Determine the [x, y] coordinate at the center of the cell enclosing the given text.  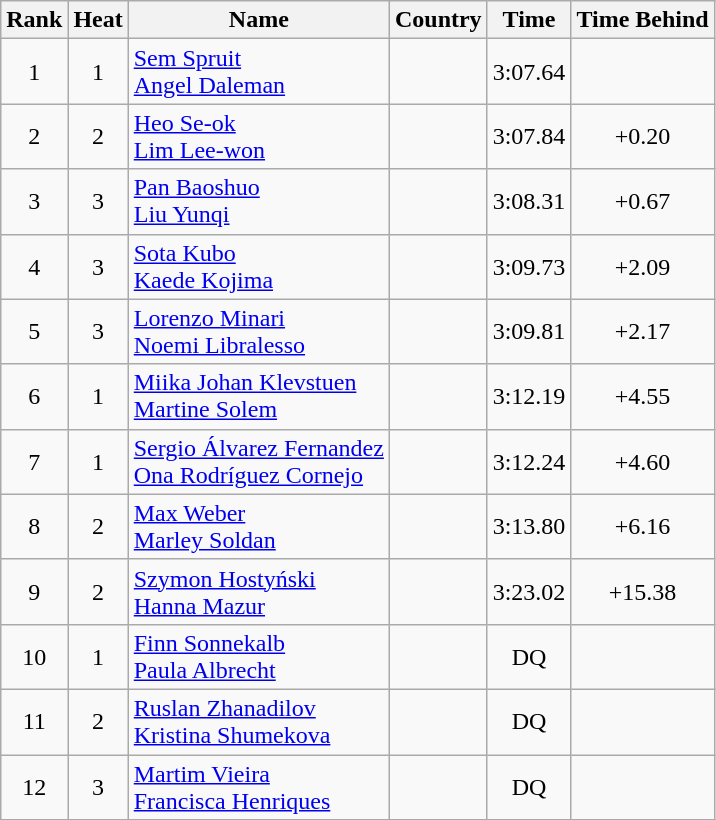
Max WeberMarley Soldan [258, 526]
9 [34, 592]
Ruslan ZhanadilovKristina Shumekova [258, 722]
3:09.81 [529, 332]
3:12.24 [529, 462]
Sem SpruitAngel Daleman [258, 72]
Martim VieiraFrancisca Henriques [258, 786]
Heo Se-okLim Lee-won [258, 136]
3:23.02 [529, 592]
Country [438, 20]
Heat [98, 20]
+4.55 [642, 396]
8 [34, 526]
+2.17 [642, 332]
+0.67 [642, 202]
Szymon HostyńskiHanna Mazur [258, 592]
+0.20 [642, 136]
Rank [34, 20]
11 [34, 722]
Miika Johan KlevstuenMartine Solem [258, 396]
3:08.31 [529, 202]
Time [529, 20]
Sergio Álvarez FernandezOna Rodríguez Cornejo [258, 462]
3:07.84 [529, 136]
Time Behind [642, 20]
12 [34, 786]
Name [258, 20]
+4.60 [642, 462]
+6.16 [642, 526]
Sota KuboKaede Kojima [258, 266]
+15.38 [642, 592]
5 [34, 332]
3:07.64 [529, 72]
3:09.73 [529, 266]
3:12.19 [529, 396]
Finn SonnekalbPaula Albrecht [258, 656]
4 [34, 266]
Pan BaoshuoLiu Yunqi [258, 202]
Lorenzo MinariNoemi Libralesso [258, 332]
3:13.80 [529, 526]
10 [34, 656]
6 [34, 396]
+2.09 [642, 266]
7 [34, 462]
